Find where the given text appears and provide that cell's center as [X, Y] coordinate. 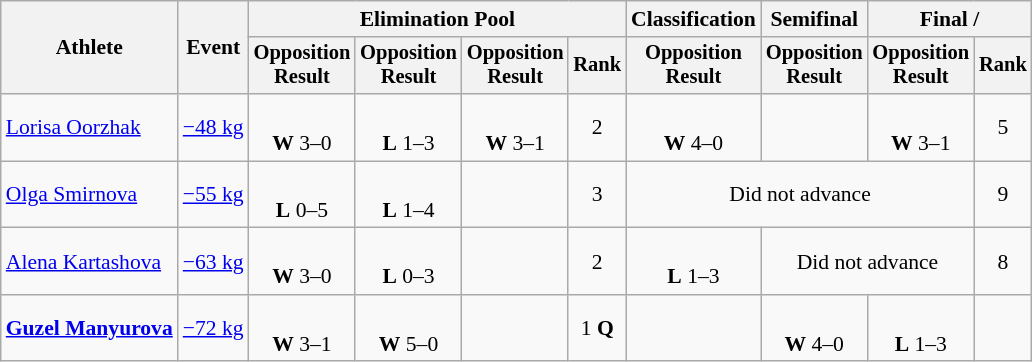
L 0–3 [408, 262]
5 [1003, 128]
1 Q [597, 328]
8 [1003, 262]
−63 kg [214, 262]
Athlete [90, 48]
Elimination Pool [438, 19]
9 [1003, 194]
Alena Kartashova [90, 262]
L 0–5 [302, 194]
Event [214, 48]
L 1–4 [408, 194]
Olga Smirnova [90, 194]
Lorisa Oorzhak [90, 128]
−72 kg [214, 328]
−55 kg [214, 194]
Semifinal [814, 19]
Final / [949, 19]
3 [597, 194]
Classification [694, 19]
Guzel Manyurova [90, 328]
−48 kg [214, 128]
W 5–0 [408, 328]
